Identify which cell holds the provided text, then report its (X, Y) central coordinate. 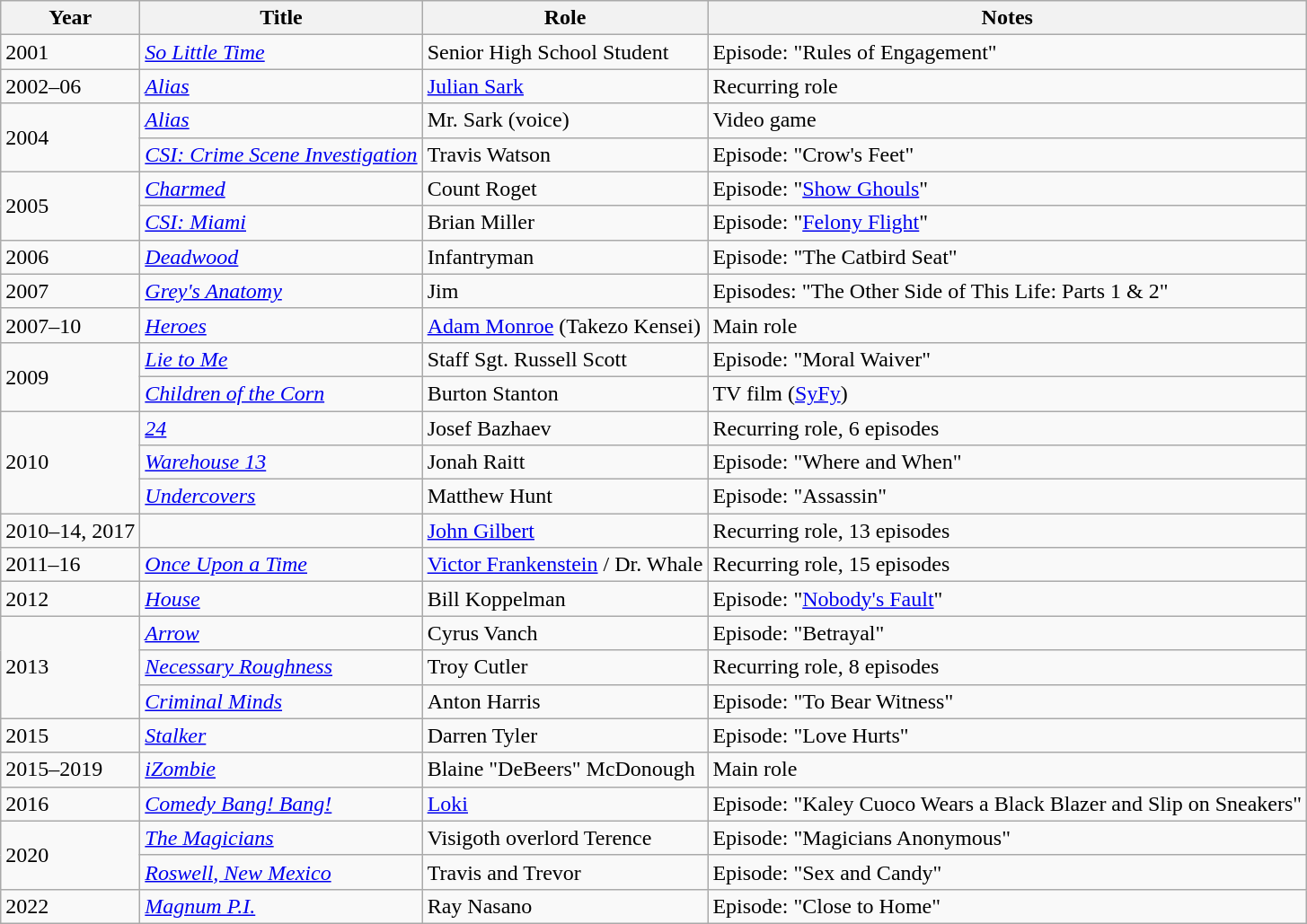
Episode: "Felony Flight" (1008, 223)
Ray Nasano (565, 906)
Comedy Bang! Bang! (281, 804)
iZombie (281, 770)
Episode: "Love Hurts" (1008, 735)
2016 (70, 804)
CSI: Crime Scene Investigation (281, 154)
Visigoth overlord Terence (565, 838)
2004 (70, 137)
Notes (1008, 18)
Infantryman (565, 257)
Heroes (281, 325)
2011–16 (70, 565)
Loki (565, 804)
Bill Koppelman (565, 599)
TV film (SyFy) (1008, 393)
2015 (70, 735)
2009 (70, 376)
2012 (70, 599)
Episode: "Magicians Anonymous" (1008, 838)
2010 (70, 462)
Senior High School Student (565, 52)
Title (281, 18)
Recurring role, 6 episodes (1008, 428)
Year (70, 18)
Brian Miller (565, 223)
2006 (70, 257)
Burton Stanton (565, 393)
Anton Harris (565, 701)
Blaine "DeBeers" McDonough (565, 770)
House (281, 599)
Jim (565, 291)
Episode: "Kaley Cuoco Wears a Black Blazer and Slip on Sneakers" (1008, 804)
Warehouse 13 (281, 462)
Episode: "Betrayal" (1008, 633)
Episode: "Crow's Feet" (1008, 154)
Episode: "Sex and Candy" (1008, 872)
Episode: "The Catbird Seat" (1008, 257)
Episode: "Assassin" (1008, 497)
Arrow (281, 633)
CSI: Miami (281, 223)
Stalker (281, 735)
Deadwood (281, 257)
Episode: "Rules of Engagement" (1008, 52)
Recurring role, 8 episodes (1008, 667)
Undercovers (281, 497)
2020 (70, 855)
Recurring role, 13 episodes (1008, 531)
Darren Tyler (565, 735)
The Magicians (281, 838)
Travis Watson (565, 154)
24 (281, 428)
2015–2019 (70, 770)
So Little Time (281, 52)
Video game (1008, 120)
Count Roget (565, 189)
Role (565, 18)
2002–06 (70, 86)
Travis and Trevor (565, 872)
2007 (70, 291)
Episode: "Nobody's Fault" (1008, 599)
Cyrus Vanch (565, 633)
Necessary Roughness (281, 667)
Recurring role, 15 episodes (1008, 565)
Criminal Minds (281, 701)
Magnum P.I. (281, 906)
Staff Sgt. Russell Scott (565, 359)
2001 (70, 52)
2013 (70, 667)
Episode: "Moral Waiver" (1008, 359)
Mr. Sark (voice) (565, 120)
Victor Frankenstein / Dr. Whale (565, 565)
Troy Cutler (565, 667)
2010–14, 2017 (70, 531)
Lie to Me (281, 359)
Grey's Anatomy (281, 291)
Episode: "Where and When" (1008, 462)
Children of the Corn (281, 393)
Julian Sark (565, 86)
Jonah Raitt (565, 462)
Adam Monroe (Takezo Kensei) (565, 325)
Once Upon a Time (281, 565)
Roswell, New Mexico (281, 872)
Josef Bazhaev (565, 428)
Recurring role (1008, 86)
2005 (70, 206)
Episode: "Close to Home" (1008, 906)
2022 (70, 906)
Episode: "Show Ghouls" (1008, 189)
Episode: "To Bear Witness" (1008, 701)
2007–10 (70, 325)
John Gilbert (565, 531)
Matthew Hunt (565, 497)
Charmed (281, 189)
Episodes: "The Other Side of This Life: Parts 1 & 2" (1008, 291)
